Locate the cell with the specified text and output its [x, y] center coordinate. 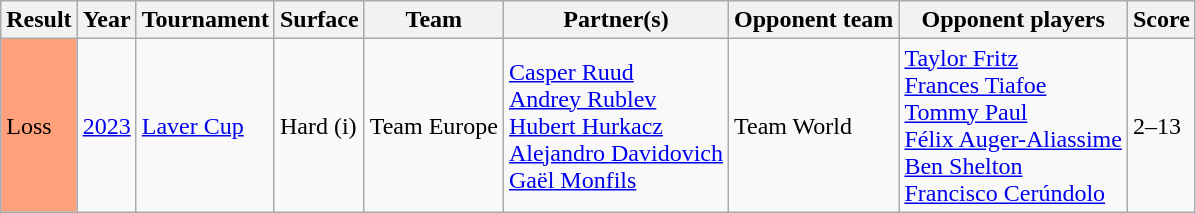
Tournament [205, 20]
2–13 [1161, 126]
Casper RuudAndrey RublevHubert HurkaczAlejandro DavidovichGaël Monfils [616, 126]
Result [39, 20]
Year [106, 20]
Loss [39, 126]
Surface [319, 20]
Partner(s) [616, 20]
Score [1161, 20]
Laver Cup [205, 126]
Opponent team [813, 20]
Team World [813, 126]
Hard (i) [319, 126]
2023 [106, 126]
Taylor FritzFrances TiafoeTommy PaulFélix Auger-AliassimeBen SheltonFrancisco Cerúndolo [1014, 126]
Team Europe [434, 126]
Opponent players [1014, 20]
Team [434, 20]
